Scan for the cell matching the given text and deliver its [X, Y] coordinate at center. 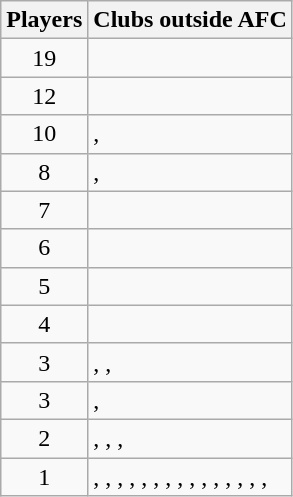
10 [44, 134]
1 [44, 477]
4 [44, 324]
, , [190, 362]
12 [44, 96]
, , , [190, 438]
7 [44, 210]
8 [44, 172]
Clubs outside AFC [190, 20]
Players [44, 20]
2 [44, 438]
, , , , , , , , , , , , , , , [190, 477]
6 [44, 248]
19 [44, 58]
5 [44, 286]
